Search for the cell housing the specified text and yield its (x, y) center coordinate. 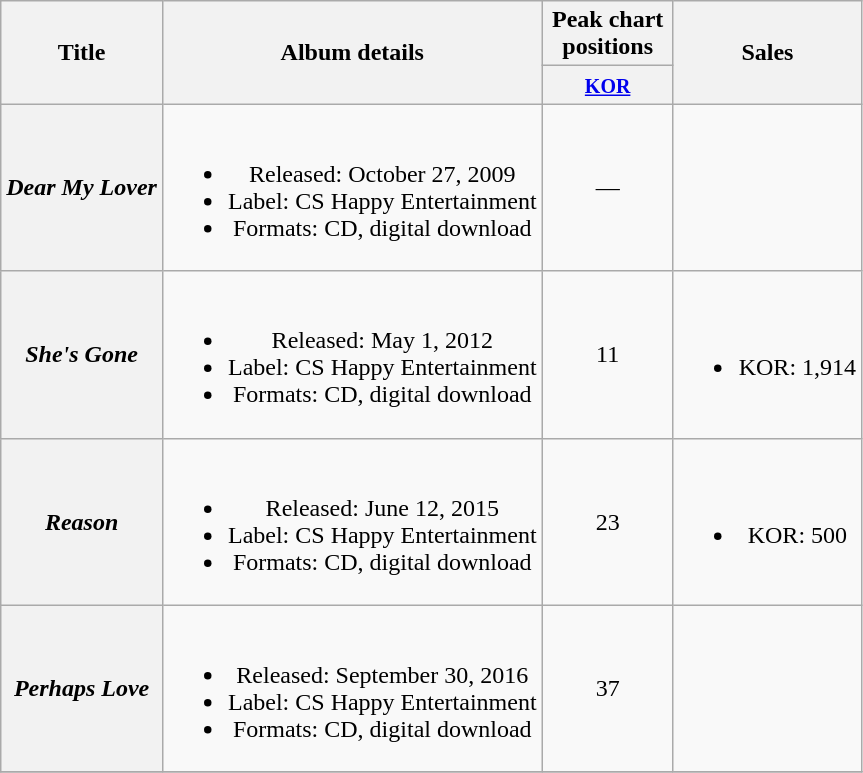
Released: October 27, 2009Label: CS Happy EntertainmentFormats: CD, digital download (352, 188)
KOR: 1,914 (767, 354)
Released: June 12, 2015Label: CS Happy EntertainmentFormats: CD, digital download (352, 522)
She's Gone (82, 354)
Dear My Lover (82, 188)
Perhaps Love (82, 688)
Sales (767, 52)
23 (608, 522)
KOR: 500 (767, 522)
— (608, 188)
Reason (82, 522)
Album details (352, 52)
Title (82, 52)
KOR (608, 85)
Released: May 1, 2012Label: CS Happy EntertainmentFormats: CD, digital download (352, 354)
Peak chart positions (608, 34)
37 (608, 688)
11 (608, 354)
Released: September 30, 2016Label: CS Happy EntertainmentFormats: CD, digital download (352, 688)
